Extract the (X, Y) coordinate from the center of the cell holding the provided text.  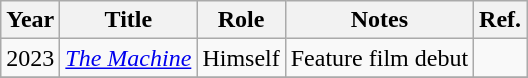
Ref. (500, 20)
Notes (379, 20)
2023 (30, 58)
Himself (241, 58)
Title (128, 20)
The Machine (128, 58)
Role (241, 20)
Year (30, 20)
Feature film debut (379, 58)
